Identify which cell holds the provided text, then report its [X, Y] central coordinate. 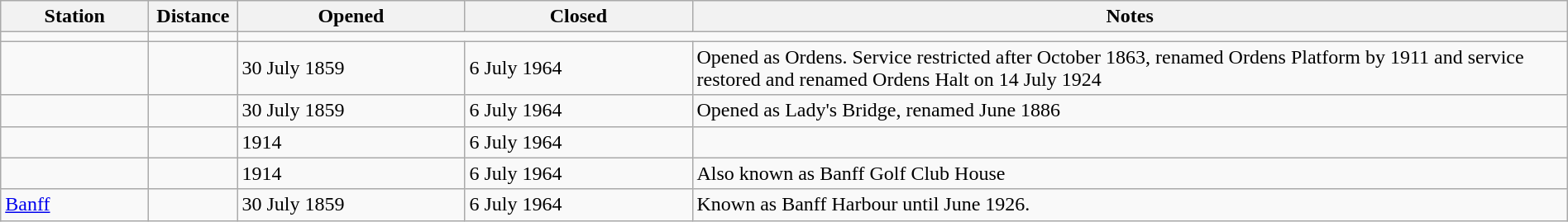
Distance [194, 17]
Notes [1130, 17]
Opened as Ordens. Service restricted after October 1863, renamed Ordens Platform by 1911 and service restored and renamed Ordens Halt on 14 July 1924 [1130, 68]
Closed [579, 17]
Opened as Lady's Bridge, renamed June 1886 [1130, 111]
Opened [351, 17]
Known as Banff Harbour until June 1926. [1130, 205]
Also known as Banff Golf Club House [1130, 173]
Banff [74, 205]
Station [74, 17]
